Return the (X, Y) coordinate for the center point of the cell that contains the specified text.  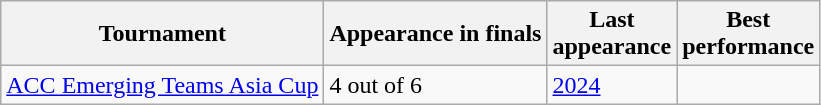
Appearance in finals (436, 34)
Tournament (162, 34)
Lastappearance (612, 34)
ACC Emerging Teams Asia Cup (162, 85)
4 out of 6 (436, 85)
Bestperformance (748, 34)
2024 (612, 85)
